Pinpoint the cell where the given text exists, returning its [X, Y] midpoint coordinate. 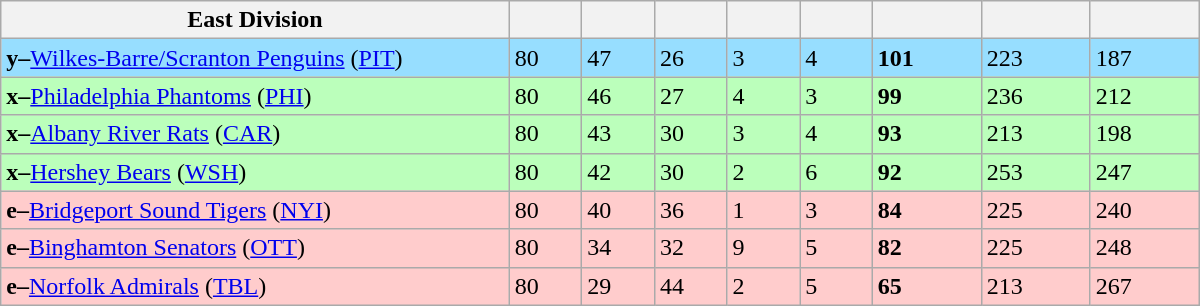
84 [926, 210]
27 [690, 96]
247 [1144, 172]
46 [618, 96]
47 [618, 58]
y–Wilkes-Barre/Scranton Penguins (PIT) [255, 58]
6 [836, 172]
212 [1144, 96]
198 [1144, 134]
40 [618, 210]
248 [1144, 248]
223 [1036, 58]
253 [1036, 172]
92 [926, 172]
42 [618, 172]
99 [926, 96]
x–Philadelphia Phantoms (PHI) [255, 96]
267 [1144, 286]
240 [1144, 210]
x–Hershey Bears (WSH) [255, 172]
e–Binghamton Senators (OTT) [255, 248]
101 [926, 58]
65 [926, 286]
236 [1036, 96]
e–Bridgeport Sound Tigers (NYI) [255, 210]
82 [926, 248]
9 [764, 248]
187 [1144, 58]
43 [618, 134]
93 [926, 134]
e–Norfolk Admirals (TBL) [255, 286]
34 [618, 248]
26 [690, 58]
44 [690, 286]
East Division [255, 20]
1 [764, 210]
32 [690, 248]
29 [618, 286]
36 [690, 210]
x–Albany River Rats (CAR) [255, 134]
